Scan for the cell matching the given text and deliver its [x, y] coordinate at center. 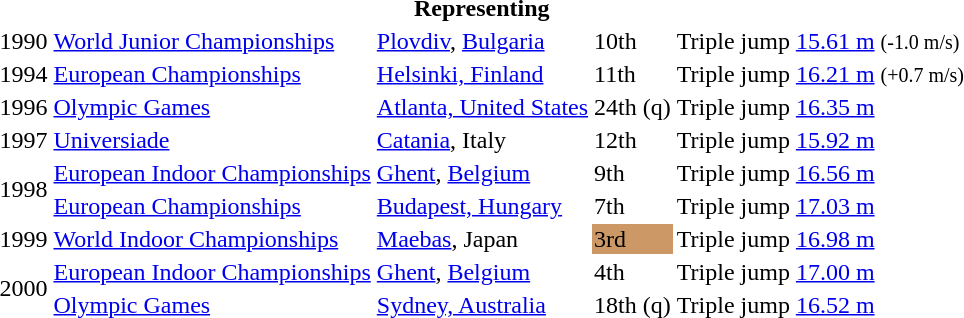
4th [633, 272]
Universiade [212, 140]
World Indoor Championships [212, 239]
24th (q) [633, 107]
10th [633, 41]
12th [633, 140]
Catania, Italy [482, 140]
9th [633, 173]
3rd [633, 239]
Helsinki, Finland [482, 74]
11th [633, 74]
7th [633, 206]
Plovdiv, Bulgaria [482, 41]
Budapest, Hungary [482, 206]
World Junior Championships [212, 41]
Olympic Games [212, 107]
Maebas, Japan [482, 239]
Atlanta, United States [482, 107]
